Return the [X, Y] coordinate for the center point of the cell that contains the specified text.  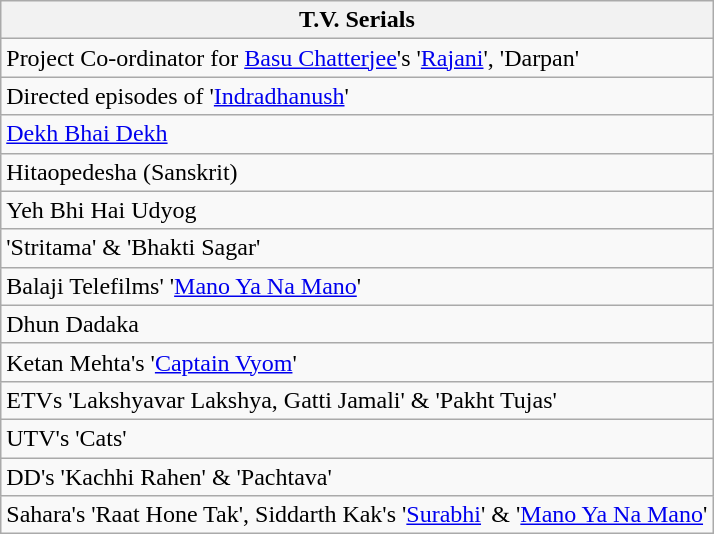
Dhun Dadaka [357, 324]
Directed episodes of 'Indradhanush' [357, 96]
Hitaopedesha (Sanskrit) [357, 172]
Balaji Telefilms' 'Mano Ya Na Mano' [357, 286]
ETVs 'Lakshyavar Lakshya, Gatti Jamali' & 'Pakht Tujas' [357, 400]
Ketan Mehta's 'Captain Vyom' [357, 362]
DD's 'Kachhi Rahen' & 'Pachtava' [357, 477]
T.V. Serials [357, 20]
UTV's 'Cats' [357, 438]
Yeh Bhi Hai Udyog [357, 210]
Project Co-ordinator for Basu Chatterjee's 'Rajani', 'Darpan' [357, 58]
'Stritama' & 'Bhakti Sagar' [357, 248]
Dekh Bhai Dekh [357, 134]
Sahara's 'Raat Hone Tak', Siddarth Kak's 'Surabhi' & 'Mano Ya Na Mano' [357, 515]
